Find where the given text appears and provide that cell's center as (X, Y) coordinate. 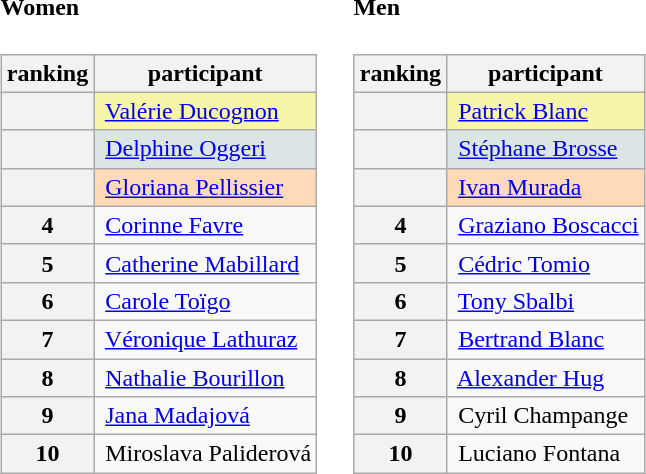
Bertrand Blanc (546, 339)
Ivan Murada (546, 187)
Catherine Mabillard (206, 263)
Corinne Favre (206, 225)
Cédric Tomio (546, 263)
Stéphane Brosse (546, 149)
Gloriana Pellissier (206, 187)
Véronique Lathuraz (206, 339)
Luciano Fontana (546, 454)
Valérie Ducognon (206, 111)
Cyril Champange (546, 416)
Alexander Hug (546, 378)
Tony Sbalbi (546, 301)
Jana Madajová (206, 416)
Nathalie Bourillon (206, 378)
Patrick Blanc (546, 111)
Delphine Oggeri (206, 149)
Miroslava Paliderová (206, 454)
Carole Toïgo (206, 301)
Graziano Boscacci (546, 225)
